From the cell containing the given text, extract its center point as [X, Y] coordinate. 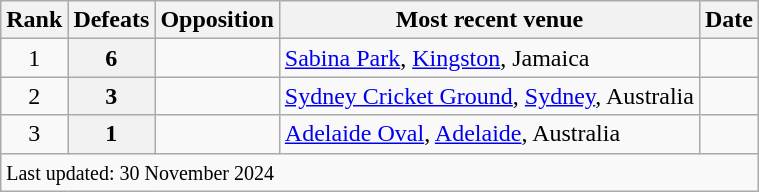
Rank [34, 20]
Last updated: 30 November 2024 [380, 172]
Adelaide Oval, Adelaide, Australia [489, 134]
Sabina Park, Kingston, Jamaica [489, 58]
6 [112, 58]
Sydney Cricket Ground, Sydney, Australia [489, 96]
Defeats [112, 20]
Date [728, 20]
2 [34, 96]
Most recent venue [489, 20]
Opposition [217, 20]
